Locate the cell with the specified text and output its [x, y] center coordinate. 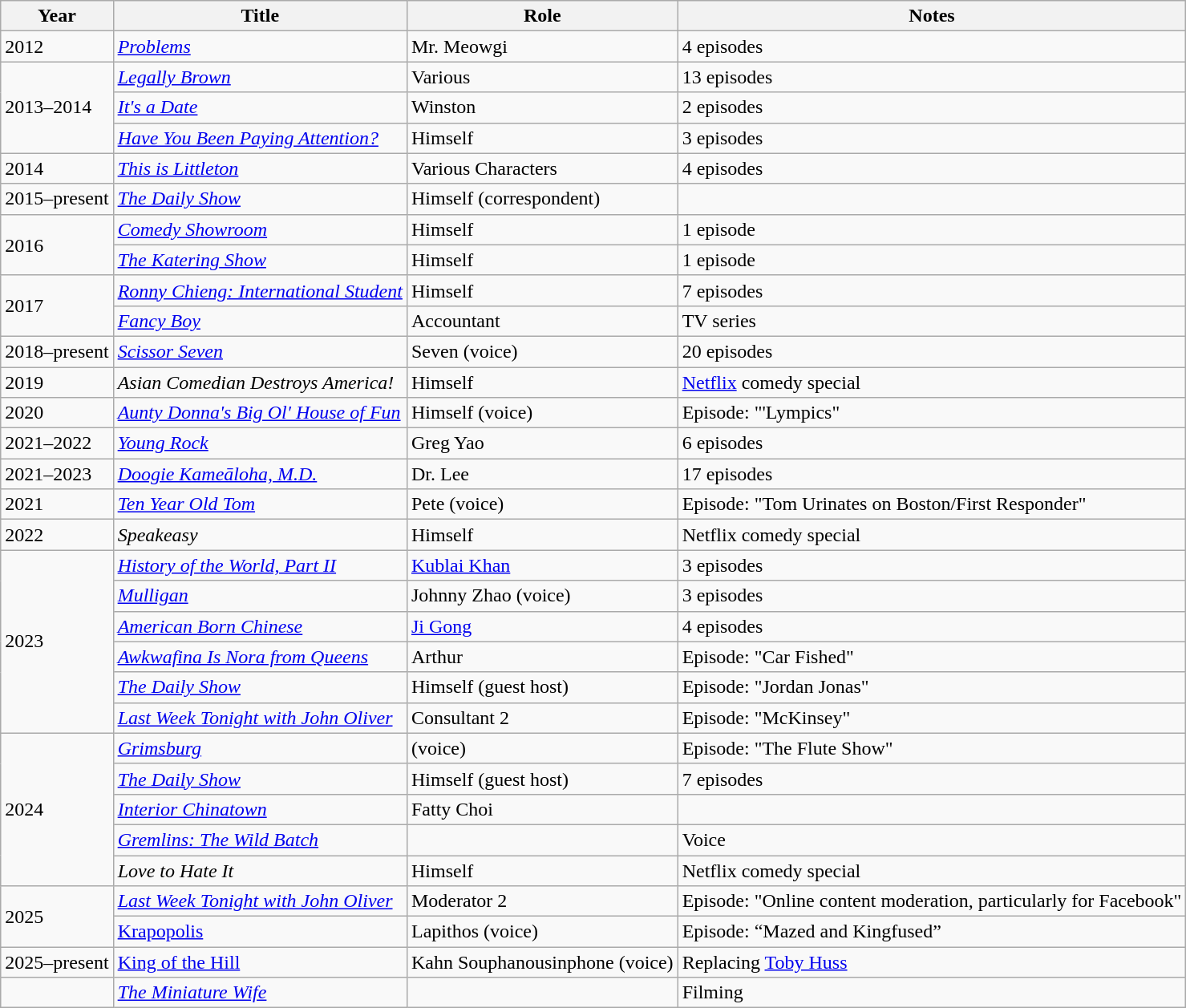
Episode: “Mazed and Kingfused” [932, 932]
2021–2022 [57, 443]
Episode: "'Lympics" [932, 413]
Himself (voice) [542, 413]
2014 [57, 168]
2025–present [57, 962]
Love to Hate It [260, 870]
Accountant [542, 321]
Episode: "Online content moderation, particularly for Facebook" [932, 901]
Voice [932, 840]
2023 [57, 642]
Arthur [542, 657]
The Katering Show [260, 260]
Scissor Seven [260, 351]
Legally Brown [260, 77]
TV series [932, 321]
Various [542, 77]
Asian Comedian Destroys America! [260, 383]
The Miniature Wife [260, 993]
Greg Yao [542, 443]
American Born Chinese [260, 626]
2017 [57, 306]
2024 [57, 809]
Episode: "McKinsey" [932, 718]
Episode: "Tom Urinates on Boston/First Responder" [932, 504]
Episode: "Car Fished" [932, 657]
This is Littleton [260, 168]
2015–present [57, 199]
Aunty Donna's Big Ol' House of Fun [260, 413]
Have You Been Paying Attention? [260, 138]
Himself (correspondent) [542, 199]
Ten Year Old Tom [260, 504]
Moderator 2 [542, 901]
(voice) [542, 748]
Interior Chinatown [260, 809]
Lapithos (voice) [542, 932]
Ji Gong [542, 626]
Role [542, 16]
2018–present [57, 351]
Various Characters [542, 168]
It's a Date [260, 107]
2013–2014 [57, 107]
Notes [932, 16]
Ronny Chieng: International Student [260, 290]
2020 [57, 413]
Dr. Lee [542, 474]
Replacing Toby Huss [932, 962]
2025 [57, 917]
Comedy Showroom [260, 229]
Seven (voice) [542, 351]
Young Rock [260, 443]
Problems [260, 47]
2022 [57, 535]
2 episodes [932, 107]
Grimsburg [260, 748]
2016 [57, 245]
Mulligan [260, 596]
Doogie Kameāloha, M.D. [260, 474]
6 episodes [932, 443]
Awkwafina Is Nora from Queens [260, 657]
20 episodes [932, 351]
2012 [57, 47]
Johnny Zhao (voice) [542, 596]
Kahn Souphanousinphone (voice) [542, 962]
Episode: "Jordan Jonas" [932, 687]
Episode: "The Flute Show" [932, 748]
King of the Hill [260, 962]
Pete (voice) [542, 504]
History of the World, Part II [260, 565]
Mr. Meowgi [542, 47]
Title [260, 16]
13 episodes [932, 77]
Year [57, 16]
17 episodes [932, 474]
Gremlins: The Wild Batch [260, 840]
Krapopolis [260, 932]
Consultant 2 [542, 718]
Winston [542, 107]
Speakeasy [260, 535]
Fatty Choi [542, 809]
2019 [57, 383]
2021 [57, 504]
2021–2023 [57, 474]
Filming [932, 993]
Kublai Khan [542, 565]
Fancy Boy [260, 321]
